For the text-containing cell, return its midpoint in [X, Y] coordinate format. 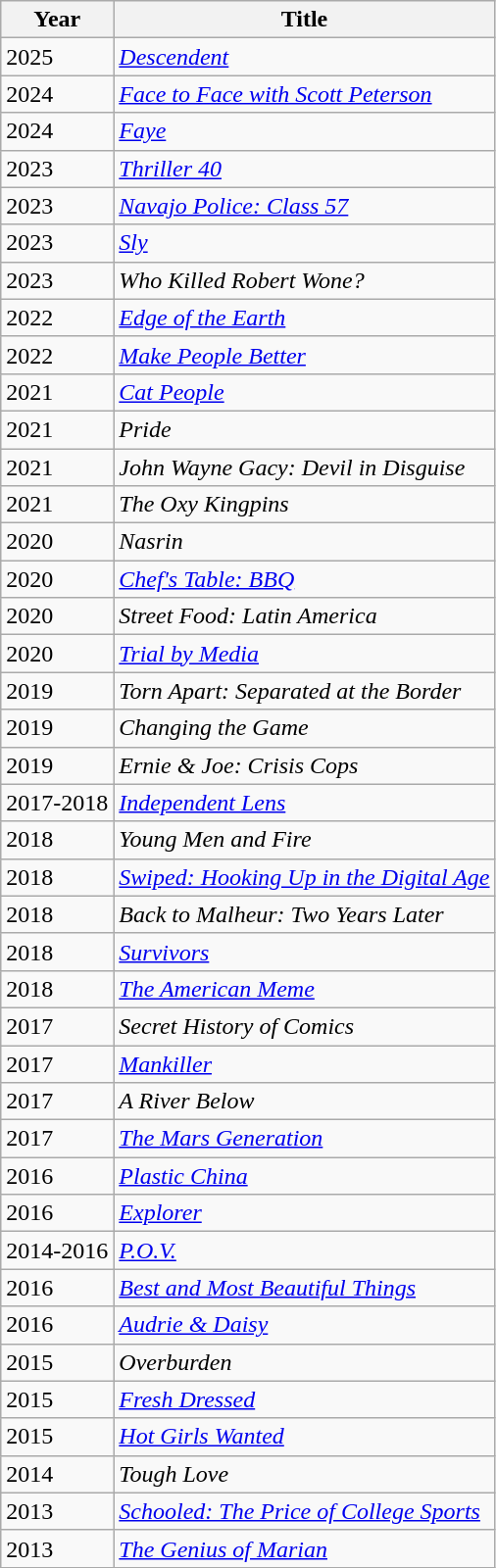
2025 [57, 57]
Title [304, 20]
Explorer [304, 1213]
Edge of the Earth [304, 318]
Street Food: Latin America [304, 616]
Overburden [304, 1362]
Year [57, 20]
Torn Apart: Separated at the Border [304, 691]
Fresh Dressed [304, 1399]
Face to Face with Scott Peterson [304, 94]
Secret History of Comics [304, 1026]
The Oxy Kingpins [304, 505]
Back to Malheur: Two Years Later [304, 914]
Sly [304, 243]
Ernie & Joe: Crisis Cops [304, 765]
2014-2016 [57, 1250]
Pride [304, 429]
Hot Girls Wanted [304, 1437]
Mankiller [304, 1063]
Swiped: Hooking Up in the Digital Age [304, 877]
Survivors [304, 952]
Audrie & Daisy [304, 1325]
Chef's Table: BBQ [304, 579]
Best and Most Beautiful Things [304, 1288]
Thriller 40 [304, 169]
The Mars Generation [304, 1139]
Trial by Media [304, 654]
Navajo Police: Class 57 [304, 206]
P.O.V. [304, 1250]
Young Men and Fire [304, 840]
Tough Love [304, 1474]
The American Meme [304, 989]
Changing the Game [304, 728]
2014 [57, 1474]
John Wayne Gacy: Devil in Disguise [304, 467]
The Genius of Marian [304, 1548]
Make People Better [304, 355]
Descendent [304, 57]
Nasrin [304, 542]
Schooled: The Price of College Sports [304, 1511]
Who Killed Robert Wone? [304, 280]
Independent Lens [304, 803]
Plastic China [304, 1176]
Cat People [304, 392]
Faye [304, 131]
2017-2018 [57, 803]
A River Below [304, 1102]
